Return (X, Y) of the center of cell containing provided text 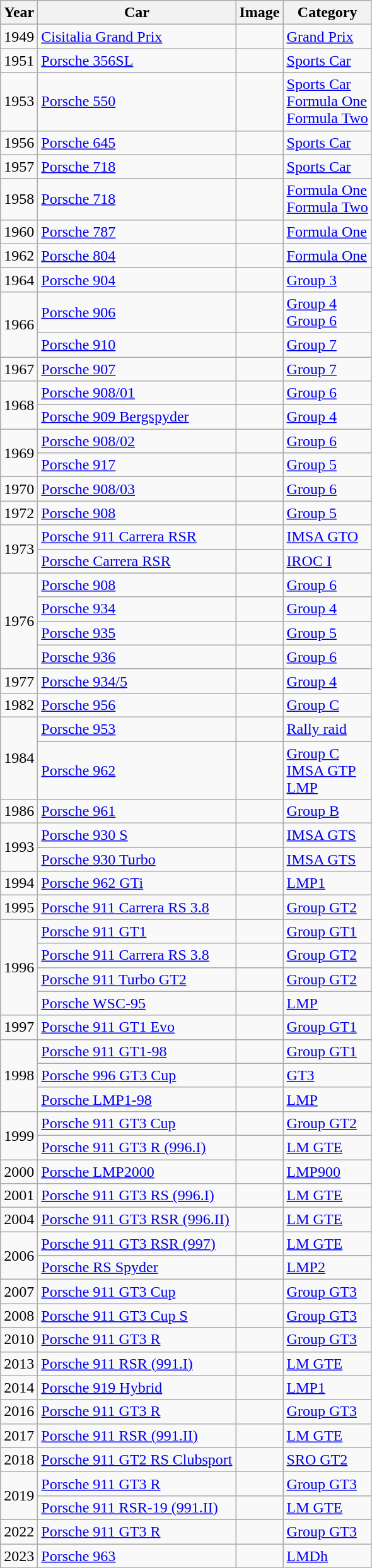
2008 (19, 1316)
Porsche 934 (137, 609)
1957 (19, 167)
LMP900 (327, 1172)
Porsche LMP1-98 (137, 1099)
Porsche 906 (137, 312)
Porsche 996 GT3 Cup (137, 1075)
2019 (19, 1495)
1972 (19, 513)
Porsche 961 (137, 811)
2017 (19, 1435)
2023 (19, 1555)
2022 (19, 1531)
GT3 (327, 1075)
Porsche 934/5 (137, 681)
Porsche 962 (137, 770)
Porsche 911 RSR (991.I) (137, 1364)
Porsche 911 GT3 RSR (997) (137, 1244)
Formula OneFormula Two (327, 199)
1956 (19, 143)
1986 (19, 811)
Porsche 909 Bergspyder (137, 417)
Category (327, 13)
1968 (19, 405)
1976 (19, 621)
1999 (19, 1135)
Porsche 962 GTi (137, 883)
Porsche 787 (137, 232)
1958 (19, 199)
Porsche 908/03 (137, 489)
Year (19, 13)
Porsche RS Spyder (137, 1268)
Porsche 550 (137, 102)
1967 (19, 369)
Image (260, 13)
Porsche 911 Carrera RSR (137, 537)
Porsche 908/02 (137, 441)
Group C (327, 705)
1962 (19, 256)
Porsche 804 (137, 256)
Grand Prix (327, 37)
Group 4Group 6 (327, 312)
Porsche 911 RSR-19 (991.II) (137, 1507)
Porsche 935 (137, 633)
Porsche 910 (137, 345)
2004 (19, 1220)
Porsche 911 RSR (991.II) (137, 1435)
IROC I (327, 561)
1960 (19, 232)
1998 (19, 1075)
Porsche 963 (137, 1555)
Cisitalia Grand Prix (137, 37)
1984 (19, 758)
Porsche 917 (137, 465)
Sports CarFormula OneFormula Two (327, 102)
SRO GT2 (327, 1459)
2006 (19, 1256)
2016 (19, 1412)
2010 (19, 1340)
1977 (19, 681)
Porsche 911 GT2 RS Clubsport (137, 1459)
Porsche 645 (137, 143)
Rally raid (327, 729)
Porsche LMP2000 (137, 1172)
Porsche 356SL (137, 61)
1969 (19, 453)
1997 (19, 1027)
Porsche 911 GT3 Cup S (137, 1316)
2014 (19, 1388)
Car (137, 13)
LMP2 (327, 1268)
1951 (19, 61)
Porsche 919 Hybrid (137, 1388)
1982 (19, 705)
Porsche 911 GT1-98 (137, 1051)
Group B (327, 811)
Porsche 936 (137, 657)
1949 (19, 37)
1995 (19, 907)
2007 (19, 1292)
Porsche 907 (137, 369)
Porsche Carrera RSR (137, 561)
1996 (19, 967)
Porsche 953 (137, 729)
1964 (19, 280)
Porsche 930 Turbo (137, 859)
2001 (19, 1196)
Porsche 911 GT1 Evo (137, 1027)
1953 (19, 102)
1970 (19, 489)
2000 (19, 1172)
LMDh (327, 1555)
Porsche WSC-95 (137, 1003)
Porsche 911 Turbo GT2 (137, 979)
Porsche 911 GT3 RS (996.I) (137, 1196)
Porsche 911 GT3 RSR (996.II) (137, 1220)
Group CIMSA GTPLMP (327, 770)
Group 3 (327, 280)
Porsche 908/01 (137, 393)
Porsche 904 (137, 280)
Porsche 930 S (137, 835)
IMSA GTO (327, 537)
Porsche 911 GT3 R (996.I) (137, 1147)
1973 (19, 549)
2018 (19, 1459)
1994 (19, 883)
Porsche 956 (137, 705)
1993 (19, 847)
Porsche 911 GT1 (137, 931)
2013 (19, 1364)
1966 (19, 324)
